Determine the [x, y] coordinate at the center of the cell enclosing the given text.  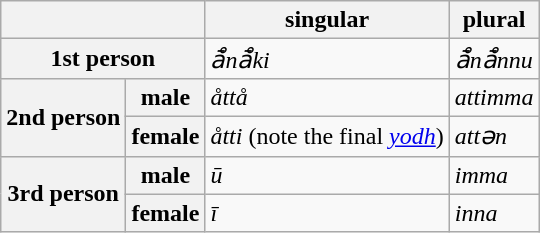
2nd person [64, 117]
ā̊nā̊nnu [494, 59]
plural [494, 20]
inna [494, 213]
åtti (note the final yodh) [327, 136]
ū [327, 175]
åttå [327, 97]
singular [327, 20]
3rd person [64, 194]
imma [494, 175]
ā̊nā̊ki [327, 59]
attən [494, 136]
1st person [103, 59]
ī [327, 213]
attimma [494, 97]
